Find where the given text appears and provide that cell's center as [x, y] coordinate. 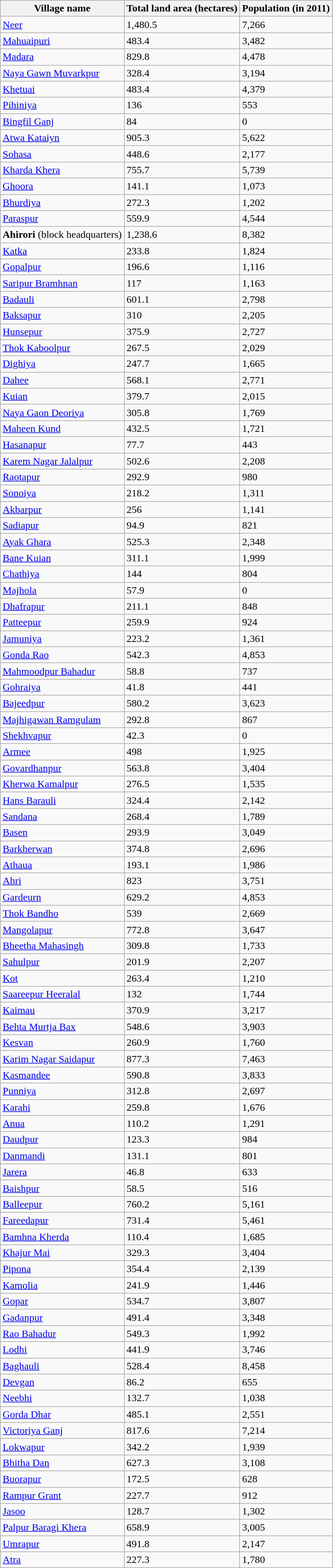
354.4 [182, 1269]
1,665 [286, 364]
77.7 [182, 445]
2,696 [286, 849]
801 [286, 1156]
3,623 [286, 703]
Gorda Dhar [62, 1414]
Gopar [62, 1301]
821 [286, 526]
3,049 [286, 833]
94.9 [182, 526]
2,727 [286, 332]
1,291 [286, 1123]
590.8 [182, 1075]
247.7 [182, 364]
823 [182, 881]
3,482 [286, 41]
3,807 [286, 1301]
498 [182, 752]
Dighiya [62, 364]
Danmandi [62, 1156]
Mahuaipuri [62, 41]
760.2 [182, 1204]
136 [182, 105]
528.4 [182, 1366]
292.9 [182, 477]
86.2 [182, 1382]
259.8 [182, 1107]
Anua [62, 1123]
233.8 [182, 251]
1,038 [286, 1398]
980 [286, 477]
Bhitha Dan [62, 1463]
755.7 [182, 170]
629.2 [182, 897]
312.8 [182, 1091]
Umrapur [62, 1544]
Mangolapur [62, 929]
8,458 [286, 1366]
3,833 [286, 1075]
2,205 [286, 315]
Gohraiya [62, 687]
Raotapur [62, 477]
Kesvan [62, 1043]
Majhigawan Ramgulam [62, 720]
1,535 [286, 784]
568.1 [182, 380]
731.4 [182, 1220]
1,073 [286, 186]
7,214 [286, 1430]
46.8 [182, 1172]
379.7 [182, 396]
Fareedapur [62, 1220]
132 [182, 994]
Thok Kaboolpur [62, 348]
441 [286, 687]
305.8 [182, 412]
268.4 [182, 816]
Bhurdiya [62, 203]
Atra [62, 1560]
485.1 [182, 1414]
Lodhi [62, 1350]
Bajeedpur [62, 703]
Saripur Bramhnan [62, 283]
1,824 [286, 251]
Sahulpur [62, 962]
3,746 [286, 1350]
1,925 [286, 752]
3,108 [286, 1463]
5,622 [286, 138]
877.3 [182, 1059]
Dhafrapur [62, 606]
Khajur Mai [62, 1253]
Madara [62, 57]
848 [286, 606]
3,005 [286, 1528]
Atwa Kataiyn [62, 138]
Baksapur [62, 315]
110.2 [182, 1123]
Badauli [62, 299]
272.3 [182, 203]
737 [286, 671]
1,446 [286, 1285]
559.9 [182, 219]
817.6 [182, 1430]
Maheen Kund [62, 428]
867 [286, 720]
2,015 [286, 396]
Kot [62, 978]
2,697 [286, 1091]
4,478 [286, 57]
534.7 [182, 1301]
7,463 [286, 1059]
655 [286, 1382]
260.9 [182, 1043]
3,647 [286, 929]
Baishpur [62, 1188]
1,116 [286, 267]
Bingfil Ganj [62, 121]
292.8 [182, 720]
3,194 [286, 73]
2,177 [286, 154]
1,744 [286, 994]
Sandana [62, 816]
1,676 [286, 1107]
375.9 [182, 332]
Naya Gaon Deoriya [62, 412]
448.6 [182, 154]
Gadanpur [62, 1317]
3,217 [286, 1011]
1,202 [286, 203]
912 [286, 1495]
267.5 [182, 348]
539 [182, 913]
4,379 [286, 89]
1,760 [286, 1043]
2,029 [286, 348]
3,903 [286, 1027]
1,163 [286, 283]
3,348 [286, 1317]
1,238.6 [182, 235]
1,311 [286, 493]
Baghauli [62, 1366]
Jarera [62, 1172]
Ghoora [62, 186]
329.3 [182, 1253]
1,141 [286, 510]
58.8 [182, 671]
Karim Nagar Saidapur [62, 1059]
Balleepur [62, 1204]
Akbarpur [62, 510]
Palpur Baragi Khera [62, 1528]
Jamuniya [62, 639]
1,302 [286, 1512]
Gopalpur [62, 267]
Kuian [62, 396]
Dahee [62, 380]
Jasoo [62, 1512]
223.2 [182, 639]
84 [182, 121]
Basen [62, 833]
Hans Barauli [62, 800]
627.3 [182, 1463]
8,382 [286, 235]
1,721 [286, 428]
1,733 [286, 946]
Bamhna Kherda [62, 1237]
Karem Nagar Jalalpur [62, 461]
Population (in 2011) [286, 8]
196.6 [182, 267]
563.8 [182, 768]
Victoriya Ganj [62, 1430]
256 [182, 510]
141.1 [182, 186]
Pihiniya [62, 105]
Karahi [62, 1107]
241.9 [182, 1285]
1,361 [286, 639]
2,207 [286, 962]
Ahirori (block headquarters) [62, 235]
227.3 [182, 1560]
2,348 [286, 542]
2,551 [286, 1414]
548.6 [182, 1027]
2,147 [286, 1544]
57.9 [182, 590]
Daudpur [62, 1140]
227.7 [182, 1495]
905.3 [182, 138]
633 [286, 1172]
309.8 [182, 946]
4,544 [286, 219]
110.4 [182, 1237]
128.7 [182, 1512]
Thok Bandho [62, 913]
516 [286, 1188]
1,939 [286, 1447]
58.5 [182, 1188]
370.9 [182, 1011]
553 [286, 105]
Village name [62, 8]
172.5 [182, 1479]
Sonoiya [62, 493]
1,789 [286, 816]
42.3 [182, 736]
342.2 [182, 1447]
Behta Murtja Bax [62, 1027]
7,266 [286, 25]
1,992 [286, 1334]
5,161 [286, 1204]
443 [286, 445]
984 [286, 1140]
441.9 [182, 1350]
324.4 [182, 800]
Kherwa Kamalpur [62, 784]
310 [182, 315]
Lokwapur [62, 1447]
132.7 [182, 1398]
Chathiya [62, 574]
658.9 [182, 1528]
193.1 [182, 865]
491.4 [182, 1317]
1,480.5 [182, 25]
259.9 [182, 622]
1,685 [286, 1237]
Patteepur [62, 622]
41.8 [182, 687]
Bane Kuian [62, 558]
374.8 [182, 849]
525.3 [182, 542]
Sohasa [62, 154]
276.5 [182, 784]
829.8 [182, 57]
1,769 [286, 412]
Buorapur [62, 1479]
263.4 [182, 978]
772.8 [182, 929]
Devgan [62, 1382]
Mahmoodpur Bahadur [62, 671]
542.3 [182, 655]
Paraspur [62, 219]
924 [286, 622]
628 [286, 1479]
580.2 [182, 703]
5,461 [286, 1220]
144 [182, 574]
Ayak Ghara [62, 542]
804 [286, 574]
Hunsepur [62, 332]
Kamolia [62, 1285]
293.9 [182, 833]
Neebhi [62, 1398]
1,210 [286, 978]
1,780 [286, 1560]
Pipona [62, 1269]
218.2 [182, 493]
123.3 [182, 1140]
Govardhanpur [62, 768]
328.4 [182, 73]
Total land area (hectares) [182, 8]
Shekhvapur [62, 736]
Kasmandee [62, 1075]
1,986 [286, 865]
Punniya [62, 1091]
Neer [62, 25]
201.9 [182, 962]
2,798 [286, 299]
Bheetha Mahasingh [62, 946]
211.1 [182, 606]
Rampur Grant [62, 1495]
502.6 [182, 461]
131.1 [182, 1156]
Ahri [62, 881]
Sadiapur [62, 526]
2,142 [286, 800]
549.3 [182, 1334]
1,999 [286, 558]
Rao Bahadur [62, 1334]
Naya Gawn Muvarkpur [62, 73]
311.1 [182, 558]
491.8 [182, 1544]
5,739 [286, 170]
2,669 [286, 913]
Khetuai [62, 89]
Gonda Rao [62, 655]
117 [182, 283]
2,139 [286, 1269]
601.1 [182, 299]
Majhola [62, 590]
432.5 [182, 428]
Armee [62, 752]
Hasanapur [62, 445]
Barkherwan [62, 849]
Kharda Khera [62, 170]
2,771 [286, 380]
Gardeurn [62, 897]
Katka [62, 251]
2,208 [286, 461]
Saareepur Heeralal [62, 994]
3,751 [286, 881]
Kaimau [62, 1011]
Athaua [62, 865]
